Capture the cell that displays the provided text and extract its [X, Y] central coordinate. 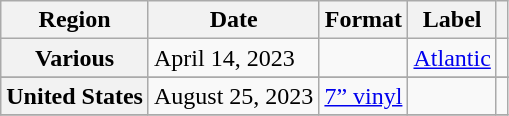
April 14, 2023 [233, 58]
Label [452, 20]
Region [75, 20]
Atlantic [452, 58]
7” vinyl [364, 96]
August 25, 2023 [233, 96]
United States [75, 96]
Format [364, 20]
Various [75, 58]
Date [233, 20]
